Output the (X, Y) coordinate of the center of the cell containing the given text.  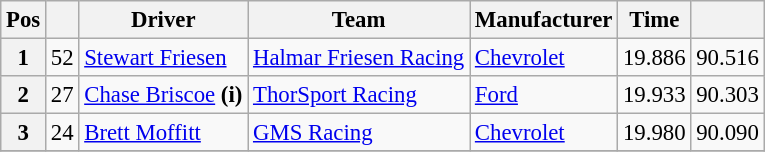
24 (62, 133)
Time (654, 20)
90.516 (728, 58)
Brett Moffitt (164, 133)
90.090 (728, 133)
1 (24, 58)
Halmar Friesen Racing (359, 58)
Pos (24, 20)
Ford (544, 95)
19.980 (654, 133)
Team (359, 20)
19.933 (654, 95)
Driver (164, 20)
Chase Briscoe (i) (164, 95)
GMS Racing (359, 133)
27 (62, 95)
52 (62, 58)
Manufacturer (544, 20)
19.886 (654, 58)
3 (24, 133)
ThorSport Racing (359, 95)
2 (24, 95)
Stewart Friesen (164, 58)
90.303 (728, 95)
